Provide the (x, y) coordinate of the cell's center where the given text is located.  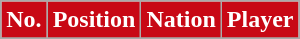
Nation (181, 20)
No. (24, 20)
Player (260, 20)
Position (94, 20)
